Return (x, y) of the center of cell containing provided text 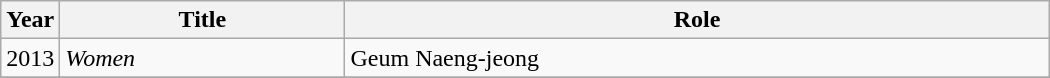
2013 (30, 58)
Women (202, 58)
Year (30, 20)
Geum Naeng-jeong (697, 58)
Title (202, 20)
Role (697, 20)
